Identify which cell holds the provided text, then report its [x, y] central coordinate. 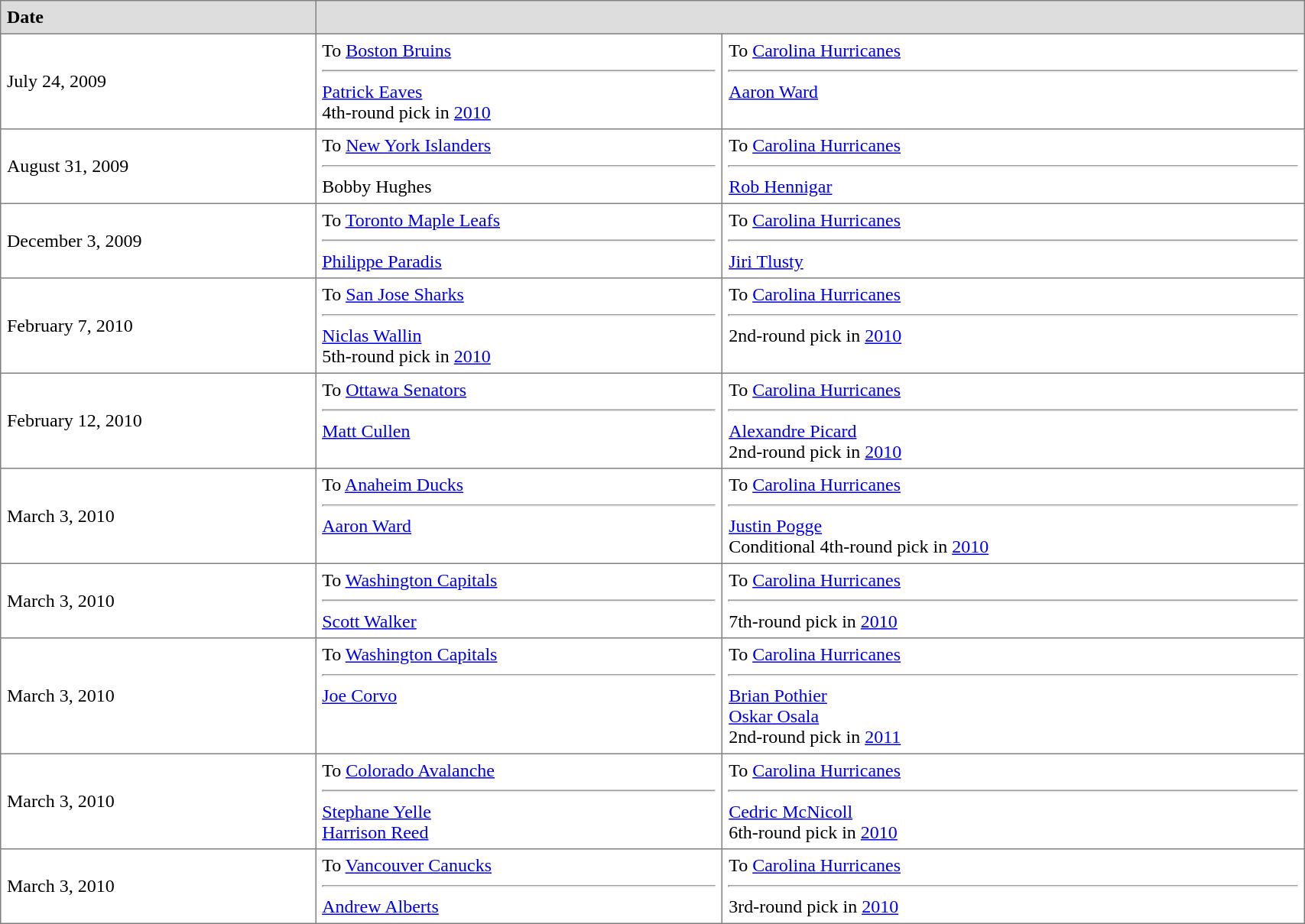
To Carolina Hurricanes Alexandre Picard2nd-round pick in 2010 [1014, 420]
To Carolina Hurricanes 3rd-round pick in 2010 [1014, 887]
To Carolina Hurricanes Justin PoggeConditional 4th-round pick in 2010 [1014, 516]
To Vancouver Canucks Andrew Alberts [519, 887]
To Carolina Hurricanes Brian PothierOskar Osala2nd-round pick in 2011 [1014, 696]
To Colorado Avalanche Stephane YelleHarrison Reed [519, 801]
Date [158, 18]
To Anaheim Ducks Aaron Ward [519, 516]
July 24, 2009 [158, 81]
To Toronto Maple Leafs Philippe Paradis [519, 241]
To Carolina Hurricanes 2nd-round pick in 2010 [1014, 326]
To Washington Capitals Joe Corvo [519, 696]
To New York Islanders Bobby Hughes [519, 167]
To Carolina Hurricanes Cedric McNicoll6th-round pick in 2010 [1014, 801]
February 12, 2010 [158, 420]
To Washington Capitals Scott Walker [519, 601]
August 31, 2009 [158, 167]
To Carolina Hurricanes Jiri Tlusty [1014, 241]
To Carolina Hurricanes 7th-round pick in 2010 [1014, 601]
To Boston Bruins Patrick Eaves4th-round pick in 2010 [519, 81]
To Ottawa Senators Matt Cullen [519, 420]
February 7, 2010 [158, 326]
To San Jose Sharks Niclas Wallin5th-round pick in 2010 [519, 326]
To Carolina Hurricanes Aaron Ward [1014, 81]
December 3, 2009 [158, 241]
To Carolina Hurricanes Rob Hennigar [1014, 167]
